Pinpoint the cell where the given text exists, returning its (X, Y) midpoint coordinate. 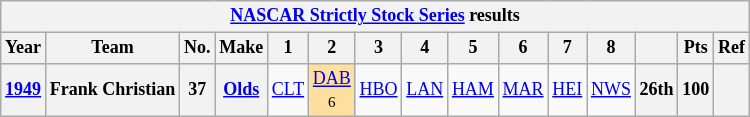
1 (288, 48)
26th (656, 90)
2 (332, 48)
3 (378, 48)
Year (24, 48)
HBO (378, 90)
Pts (696, 48)
HEI (568, 90)
CLT (288, 90)
DAB6 (332, 90)
Ref (732, 48)
Team (112, 48)
8 (612, 48)
5 (474, 48)
HAM (474, 90)
Frank Christian (112, 90)
Make (242, 48)
6 (523, 48)
No. (198, 48)
Olds (242, 90)
MAR (523, 90)
7 (568, 48)
37 (198, 90)
100 (696, 90)
LAN (425, 90)
1949 (24, 90)
NWS (612, 90)
4 (425, 48)
NASCAR Strictly Stock Series results (376, 16)
